Capture the cell that displays the provided text and extract its (x, y) central coordinate. 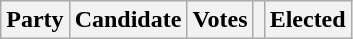
Elected (308, 20)
Party (35, 20)
Candidate (128, 20)
Votes (220, 20)
